Provide the [x, y] coordinate of the cell's center where the given text is located.  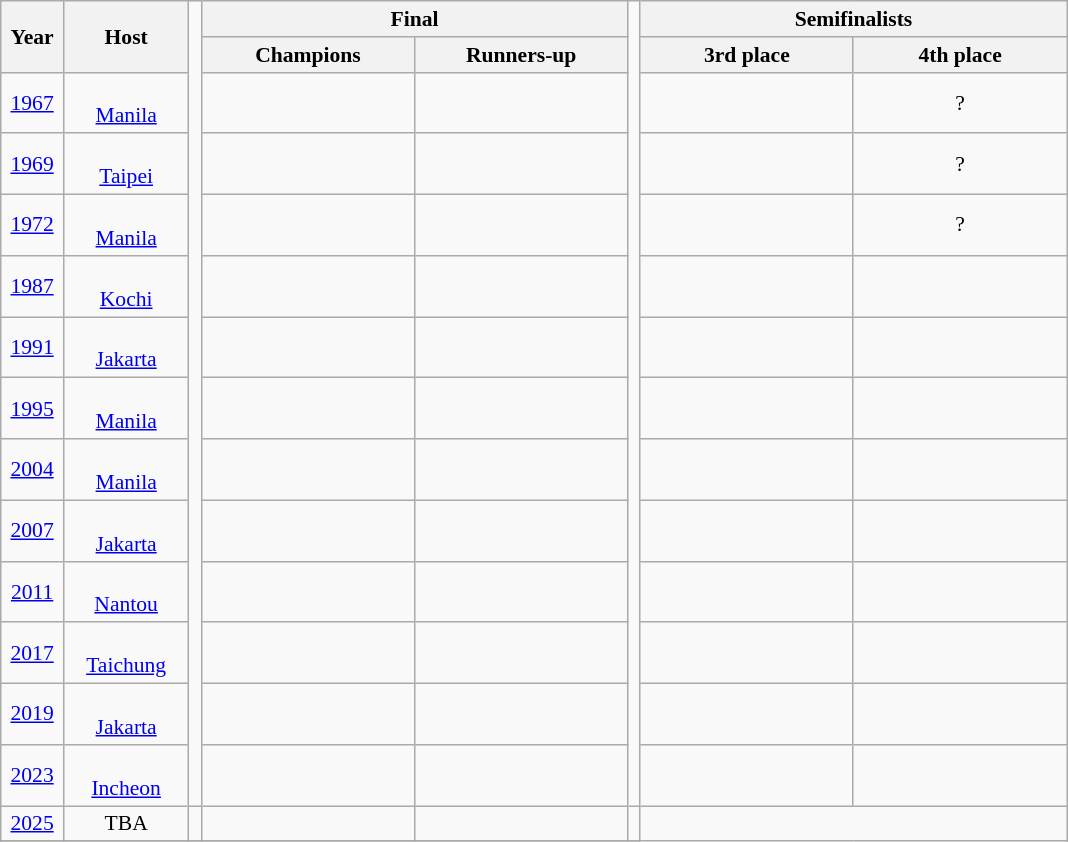
Nantou [126, 592]
2007 [32, 530]
Host [126, 36]
Taipei [126, 164]
Year [32, 36]
Semifinalists [853, 19]
1969 [32, 164]
2025 [32, 824]
Incheon [126, 776]
2017 [32, 654]
1967 [32, 102]
Champions [308, 55]
2019 [32, 714]
Final [414, 19]
1995 [32, 408]
1987 [32, 286]
3rd place [746, 55]
Kochi [126, 286]
TBA [126, 824]
1991 [32, 348]
2023 [32, 776]
Runners-up [522, 55]
Taichung [126, 654]
2011 [32, 592]
2004 [32, 470]
1972 [32, 226]
4th place [960, 55]
